From the cell containing the given text, extract its center point as [X, Y] coordinate. 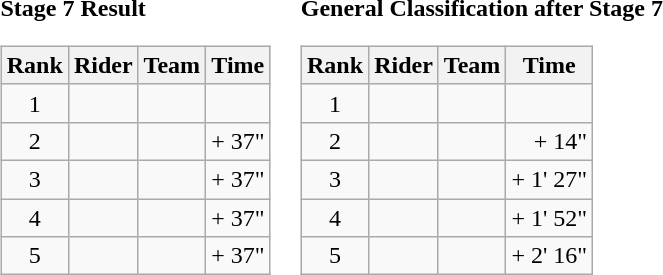
+ 1' 27" [550, 179]
+ 2' 16" [550, 256]
+ 14" [550, 141]
+ 1' 52" [550, 217]
